Extract the (x, y) coordinate from the center of the cell holding the provided text.  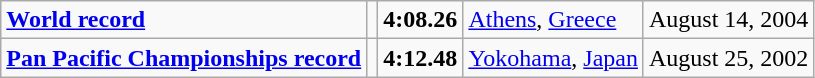
Athens, Greece (554, 20)
Pan Pacific Championships record (184, 58)
4:08.26 (420, 20)
August 25, 2002 (728, 58)
Yokohama, Japan (554, 58)
August 14, 2004 (728, 20)
4:12.48 (420, 58)
World record (184, 20)
